Scan for the cell matching the given text and deliver its (X, Y) coordinate at center. 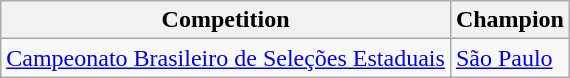
São Paulo (510, 58)
Competition (226, 20)
Champion (510, 20)
Campeonato Brasileiro de Seleções Estaduais (226, 58)
